Return the (X, Y) coordinate for the center point of the cell that contains the specified text.  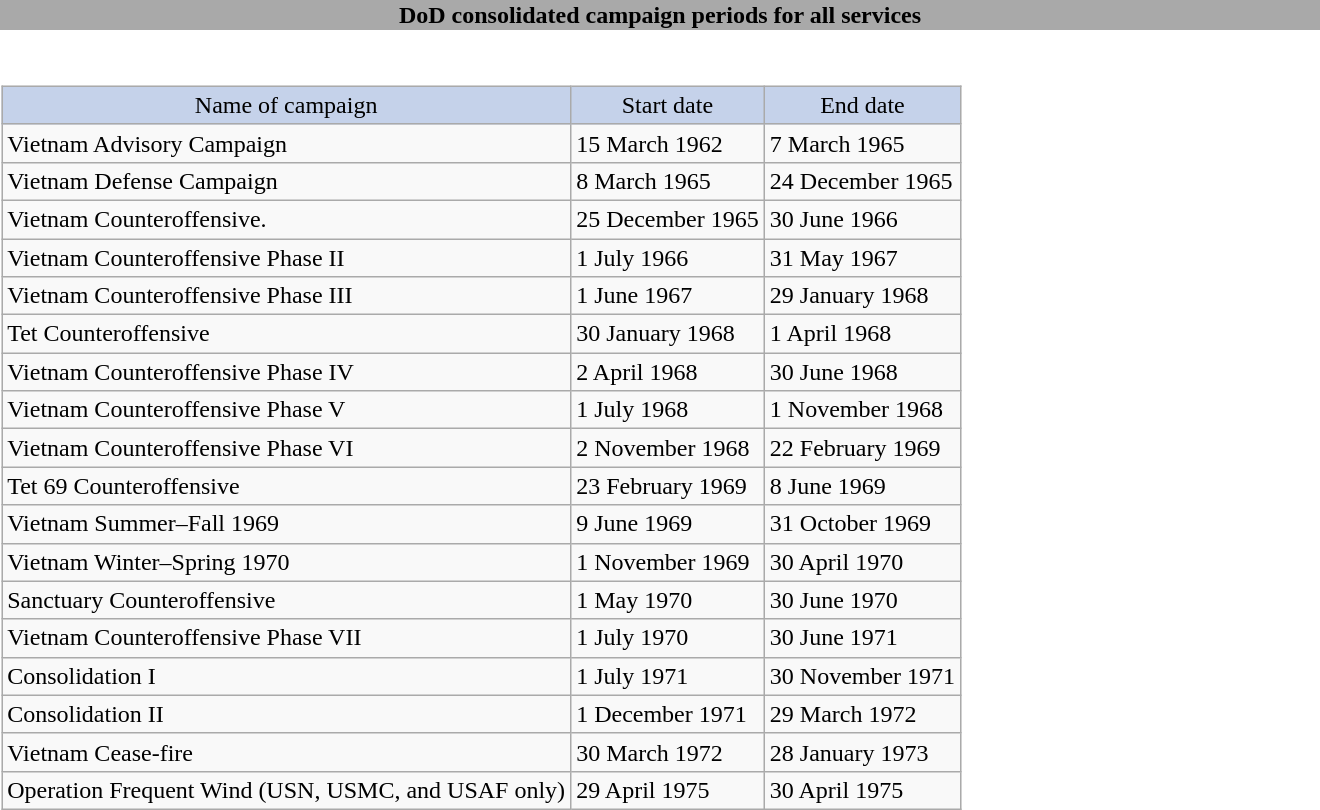
9 June 1969 (668, 524)
1 November 1968 (862, 410)
Vietnam Defense Campaign (286, 181)
Consolidation I (286, 676)
23 February 1969 (668, 486)
31 May 1967 (862, 257)
Vietnam Counteroffensive Phase III (286, 296)
Vietnam Winter–Spring 1970 (286, 562)
1 May 1970 (668, 600)
Tet 69 Counteroffensive (286, 486)
22 February 1969 (862, 448)
25 December 1965 (668, 219)
Vietnam Counteroffensive Phase II (286, 257)
Vietnam Counteroffensive Phase VII (286, 638)
29 March 1972 (862, 714)
30 November 1971 (862, 676)
28 January 1973 (862, 752)
30 January 1968 (668, 334)
1 June 1967 (668, 296)
1 December 1971 (668, 714)
Name of campaign (286, 105)
30 April 1970 (862, 562)
8 March 1965 (668, 181)
Vietnam Counteroffensive Phase IV (286, 372)
1 July 1968 (668, 410)
Vietnam Counteroffensive Phase V (286, 410)
1 November 1969 (668, 562)
30 June 1966 (862, 219)
Vietnam Counteroffensive. (286, 219)
1 July 1971 (668, 676)
30 April 1975 (862, 790)
29 January 1968 (862, 296)
End date (862, 105)
Start date (668, 105)
30 June 1968 (862, 372)
2 April 1968 (668, 372)
Consolidation II (286, 714)
8 June 1969 (862, 486)
Vietnam Summer–Fall 1969 (286, 524)
Operation Frequent Wind (USN, USMC, and USAF only) (286, 790)
31 October 1969 (862, 524)
30 March 1972 (668, 752)
1 July 1970 (668, 638)
15 March 1962 (668, 143)
30 June 1971 (862, 638)
Vietnam Cease-fire (286, 752)
7 March 1965 (862, 143)
2 November 1968 (668, 448)
Vietnam Advisory Campaign (286, 143)
1 July 1966 (668, 257)
30 June 1970 (862, 600)
Vietnam Counteroffensive Phase VI (286, 448)
Tet Counteroffensive (286, 334)
1 April 1968 (862, 334)
Sanctuary Counteroffensive (286, 600)
24 December 1965 (862, 181)
29 April 1975 (668, 790)
